Detect which cell encompasses the target text, then output its [x, y] center coordinate. 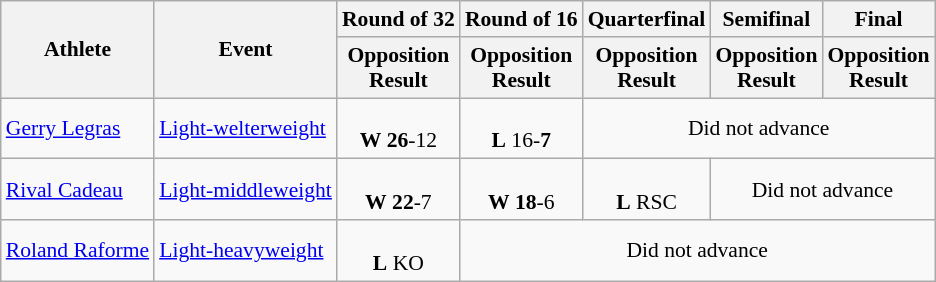
Light-middleweight [246, 190]
L KO [398, 250]
Light-heavyweight [246, 250]
Athlete [78, 50]
L 16-7 [522, 128]
Quarterfinal [647, 19]
W 22-7 [398, 190]
Light-welterweight [246, 128]
Semifinal [766, 19]
Event [246, 50]
Roland Raforme [78, 250]
W 18-6 [522, 190]
Final [878, 19]
W 26-12 [398, 128]
L RSC [647, 190]
Gerry Legras [78, 128]
Round of 32 [398, 19]
Round of 16 [522, 19]
Rival Cadeau [78, 190]
